Return [x, y] of the center of cell containing provided text 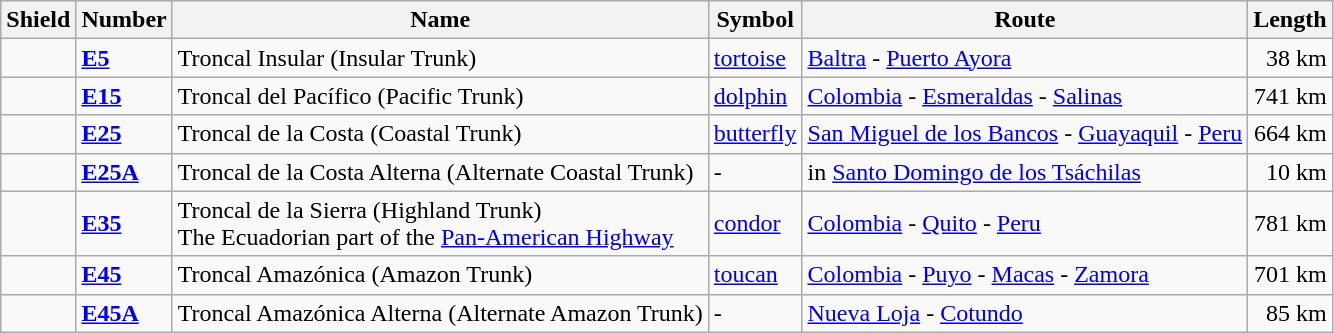
tortoise [755, 58]
San Miguel de los Bancos - Guayaquil - Peru [1025, 134]
Route [1025, 20]
Colombia - Quito - Peru [1025, 224]
Symbol [755, 20]
701 km [1290, 275]
E25A [124, 172]
Colombia - Esmeraldas - Salinas [1025, 96]
Length [1290, 20]
Troncal Amazónica (Amazon Trunk) [440, 275]
38 km [1290, 58]
664 km [1290, 134]
E25 [124, 134]
E15 [124, 96]
condor [755, 224]
E45 [124, 275]
Baltra - Puerto Ayora [1025, 58]
Troncal de la Costa (Coastal Trunk) [440, 134]
Troncal del Pacífico (Pacific Trunk) [440, 96]
butterfly [755, 134]
10 km [1290, 172]
741 km [1290, 96]
E45A [124, 313]
Troncal Insular (Insular Trunk) [440, 58]
Shield [38, 20]
dolphin [755, 96]
Colombia - Puyo - Macas - Zamora [1025, 275]
Nueva Loja - Cotundo [1025, 313]
in Santo Domingo de los Tsáchilas [1025, 172]
E5 [124, 58]
Troncal de la Costa Alterna (Alternate Coastal Trunk) [440, 172]
781 km [1290, 224]
Number [124, 20]
Name [440, 20]
85 km [1290, 313]
toucan [755, 275]
E35 [124, 224]
Troncal de la Sierra (Highland Trunk)The Ecuadorian part of the Pan-American Highway [440, 224]
Troncal Amazónica Alterna (Alternate Amazon Trunk) [440, 313]
